Extract the (X, Y) coordinate from the center of the cell holding the provided text.  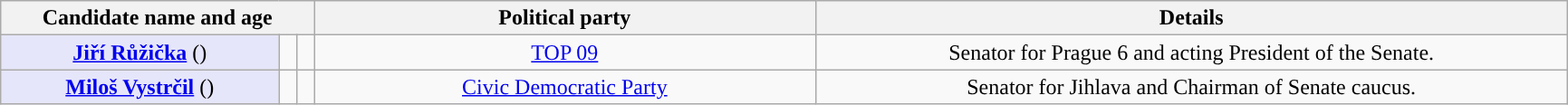
Jiří Růžička () (139, 52)
Political party (565, 18)
Senator for Prague 6 and acting President of the Senate. (1191, 52)
Senator for Jihlava and Chairman of Senate caucus. (1191, 87)
Civic Democratic Party (565, 87)
TOP 09 (565, 52)
Miloš Vystrčil () (139, 87)
Details (1191, 18)
Candidate name and age (158, 18)
